From the cell containing the given text, extract its center point as (x, y) coordinate. 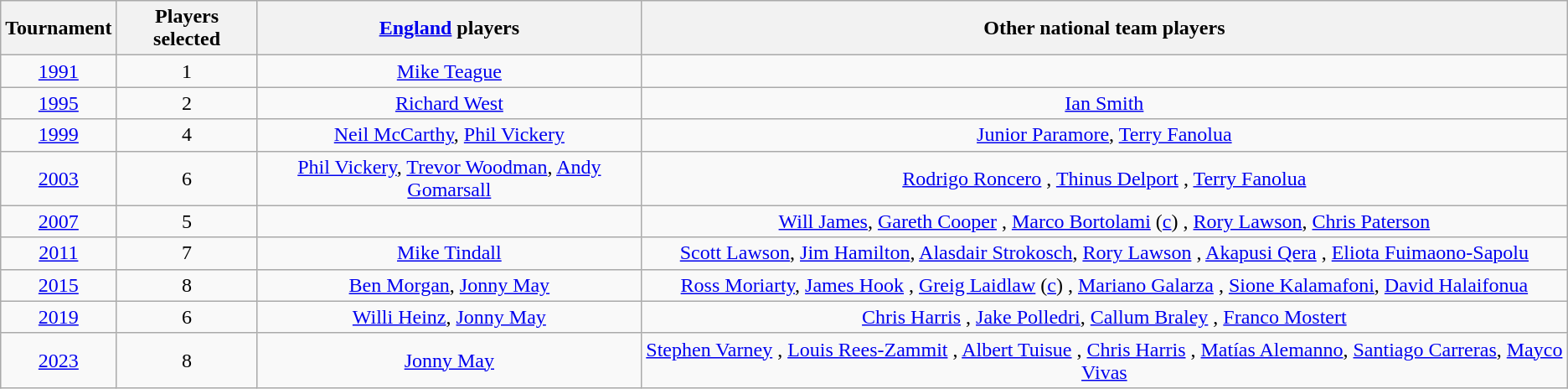
Players selected (187, 29)
Mike Teague (449, 71)
Will James, Gareth Cooper , Marco Bortolami (c) , Rory Lawson, Chris Paterson (1104, 221)
Rodrigo Roncero , Thinus Delport , Terry Fanolua (1104, 178)
1995 (59, 103)
2007 (59, 221)
2023 (59, 360)
Willi Heinz, Jonny May (449, 317)
England players (449, 29)
1 (187, 71)
Ben Morgan, Jonny May (449, 285)
2003 (59, 178)
Richard West (449, 103)
Mike Tindall (449, 253)
Tournament (59, 29)
Stephen Varney , Louis Rees-Zammit , Albert Tuisue , Chris Harris , Matías Alemanno, Santiago Carreras, Mayco Vivas (1104, 360)
Other national team players (1104, 29)
Ross Moriarty, James Hook , Greig Laidlaw (c) , Mariano Galarza , Sione Kalamafoni, David Halaifonua (1104, 285)
Jonny May (449, 360)
Junior Paramore, Terry Fanolua (1104, 135)
Chris Harris , Jake Polledri, Callum Braley , Franco Mostert (1104, 317)
Ian Smith (1104, 103)
2011 (59, 253)
Scott Lawson, Jim Hamilton, Alasdair Strokosch, Rory Lawson , Akapusi Qera , Eliota Fuimaono-Sapolu (1104, 253)
2015 (59, 285)
4 (187, 135)
Neil McCarthy, Phil Vickery (449, 135)
5 (187, 221)
7 (187, 253)
2019 (59, 317)
1991 (59, 71)
2 (187, 103)
1999 (59, 135)
Phil Vickery, Trevor Woodman, Andy Gomarsall (449, 178)
